Provide the [x, y] coordinate of the cell's center where the given text is located.  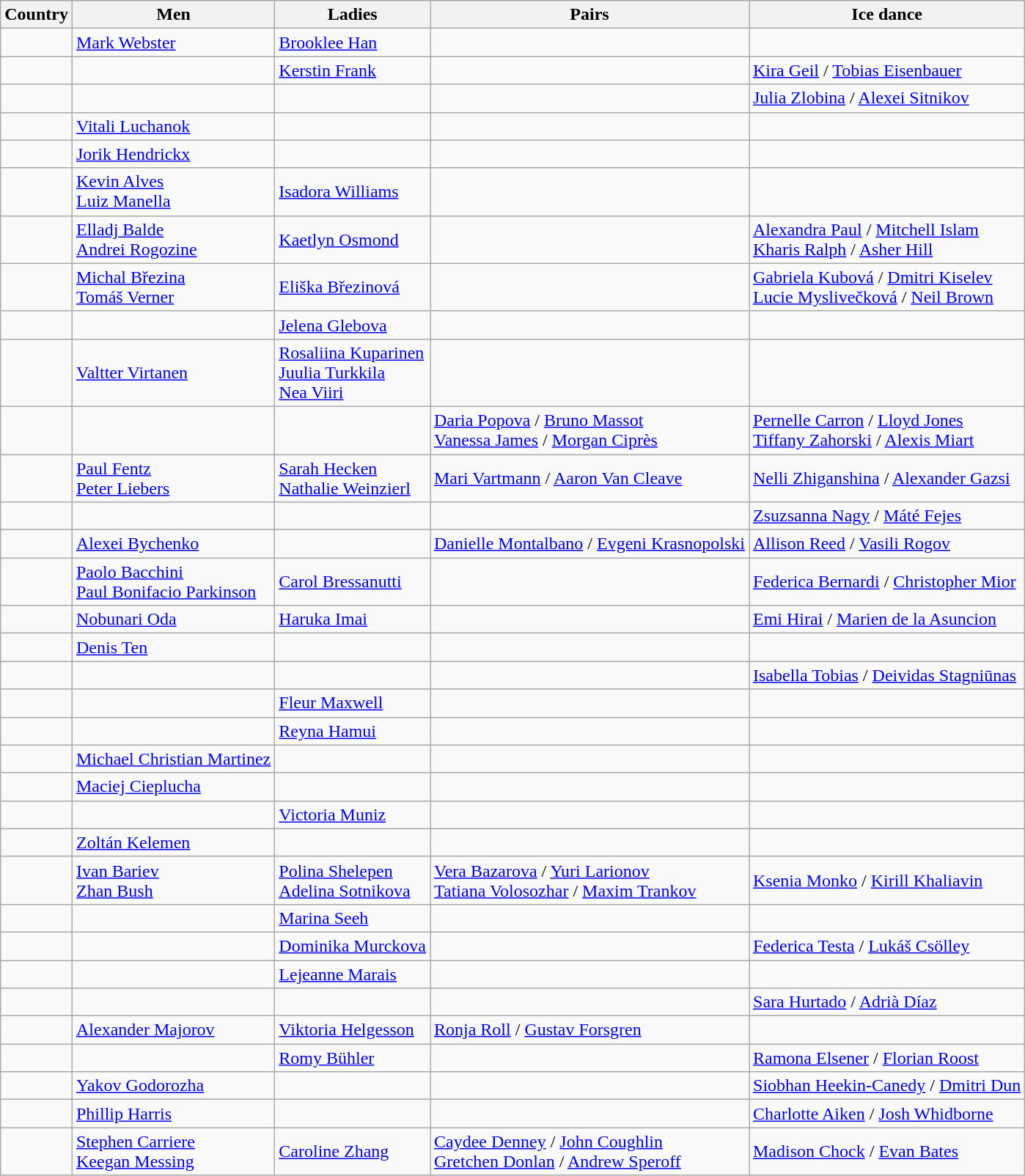
Ladies [353, 15]
Isabella Tobias / Deividas Stagniūnas [887, 675]
Allison Reed / Vasili Rogov [887, 544]
Kevin Alves Luiz Manella [173, 192]
Caroline Zhang [353, 1151]
Eliška Březinová [353, 287]
Marina Seeh [353, 918]
Pernelle Carron / Lloyd Jones Tiffany Zahorski / Alexis Miart [887, 430]
Maciej Cieplucha [173, 787]
Dominika Murckova [353, 946]
Federica Testa / Lukáš Csölley [887, 946]
Polina Shelepen Adelina Sotnikova [353, 880]
Viktoria Helgesson [353, 1030]
Kerstin Frank [353, 70]
Alexander Majorov [173, 1030]
Charlotte Aiken / Josh Whidborne [887, 1114]
Siobhan Heekin-Canedy / Dmitri Dun [887, 1086]
Zoltán Kelemen [173, 842]
Pairs [589, 15]
Stephen Carriere Keegan Messing [173, 1151]
Vitali Luchanok [173, 126]
Romy Bühler [353, 1058]
Vera Bazarova / Yuri Larionov Tatiana Volosozhar / Maxim Trankov [589, 880]
Brooklee Han [353, 43]
Victoria Muniz [353, 815]
Paolo Bacchini Paul Bonifacio Parkinson [173, 582]
Ksenia Monko / Kirill Khaliavin [887, 880]
Emi Hirai / Marien de la Asuncion [887, 620]
Phillip Harris [173, 1114]
Paul Fentz Peter Liebers [173, 478]
Jorik Hendrickx [173, 154]
Isadora Williams [353, 192]
Elladj Balde Andrei Rogozine [173, 239]
Mari Vartmann / Aaron Van Cleave [589, 478]
Denis Ten [173, 647]
Julia Zlobina / Alexei Sitnikov [887, 98]
Mark Webster [173, 43]
Alexei Bychenko [173, 544]
Gabriela Kubová / Dmitri Kiselev Lucie Myslivečková / Neil Brown [887, 287]
Haruka Imai [353, 620]
Ramona Elsener / Florian Roost [887, 1058]
Nobunari Oda [173, 620]
Madison Chock / Evan Bates [887, 1151]
Caydee Denney / John Coughlin Gretchen Donlan / Andrew Speroff [589, 1151]
Yakov Godorozha [173, 1086]
Carol Bressanutti [353, 582]
Ivan Bariev Zhan Bush [173, 880]
Jelena Glebova [353, 325]
Michael Christian Martinez [173, 759]
Sara Hurtado / Adrià Díaz [887, 1002]
Fleur Maxwell [353, 703]
Reyna Hamui [353, 731]
Michal Březina Tomáš Verner [173, 287]
Men [173, 15]
Danielle Montalbano / Evgeni Krasnopolski [589, 544]
Kaetlyn Osmond [353, 239]
Federica Bernardi / Christopher Mior [887, 582]
Lejeanne Marais [353, 974]
Daria Popova / Bruno Massot Vanessa James / Morgan Ciprès [589, 430]
Ice dance [887, 15]
Sarah Hecken Nathalie Weinzierl [353, 478]
Alexandra Paul / Mitchell Islam Kharis Ralph / Asher Hill [887, 239]
Ronja Roll / Gustav Forsgren [589, 1030]
Valtter Virtanen [173, 372]
Rosaliina Kuparinen Juulia Turkkila Nea Viiri [353, 372]
Nelli Zhiganshina / Alexander Gazsi [887, 478]
Zsuzsanna Nagy / Máté Fejes [887, 516]
Kira Geil / Tobias Eisenbauer [887, 70]
Country [37, 15]
